Detect which cell encompasses the target text, then output its [x, y] center coordinate. 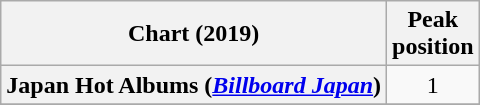
Peakposition [433, 34]
1 [433, 85]
Japan Hot Albums (Billboard Japan) [194, 85]
Chart (2019) [194, 34]
